From the cell containing the given text, extract its center point as (X, Y) coordinate. 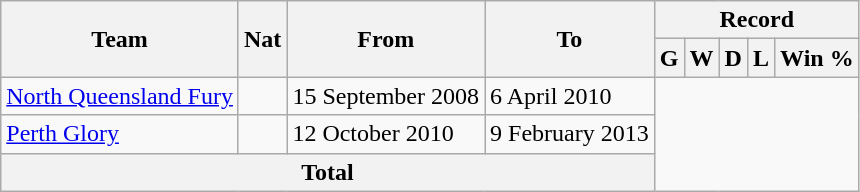
L (760, 58)
Total (328, 172)
W (702, 58)
Perth Glory (120, 134)
Win % (818, 58)
From (386, 39)
North Queensland Fury (120, 96)
To (570, 39)
D (733, 58)
15 September 2008 (386, 96)
9 February 2013 (570, 134)
Nat (262, 39)
G (669, 58)
6 April 2010 (570, 96)
Team (120, 39)
12 October 2010 (386, 134)
Record (756, 20)
